Return the [X, Y] coordinate for the center point of the cell that contains the specified text.  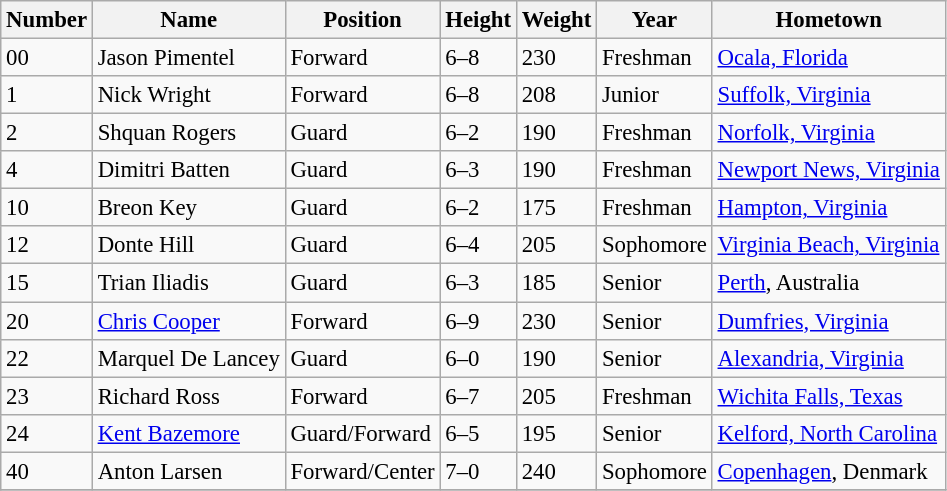
22 [47, 358]
20 [47, 321]
00 [47, 58]
6–5 [478, 433]
Forward/Center [362, 471]
6–4 [478, 245]
Guard/Forward [362, 433]
Dimitri Batten [188, 170]
Position [362, 20]
208 [556, 95]
Number [47, 20]
Copenhagen, Denmark [828, 471]
Weight [556, 20]
Perth, Australia [828, 283]
6–9 [478, 321]
185 [556, 283]
Height [478, 20]
Dumfries, Virginia [828, 321]
Nick Wright [188, 95]
240 [556, 471]
Suffolk, Virginia [828, 95]
Junior [655, 95]
Hampton, Virginia [828, 208]
4 [47, 170]
Hometown [828, 20]
Marquel De Lancey [188, 358]
7–0 [478, 471]
40 [47, 471]
6–7 [478, 396]
1 [47, 95]
Anton Larsen [188, 471]
23 [47, 396]
Newport News, Virginia [828, 170]
Virginia Beach, Virginia [828, 245]
Richard Ross [188, 396]
2 [47, 133]
Breon Key [188, 208]
Donte Hill [188, 245]
Norfolk, Virginia [828, 133]
Year [655, 20]
175 [556, 208]
Kelford, North Carolina [828, 433]
Trian Iliadis [188, 283]
Kent Bazemore [188, 433]
Wichita Falls, Texas [828, 396]
6–0 [478, 358]
15 [47, 283]
12 [47, 245]
Chris Cooper [188, 321]
10 [47, 208]
Name [188, 20]
24 [47, 433]
Shquan Rogers [188, 133]
195 [556, 433]
Alexandria, Virginia [828, 358]
Ocala, Florida [828, 58]
Jason Pimentel [188, 58]
